Return the (X, Y) coordinate for the center point of the cell that contains the specified text.  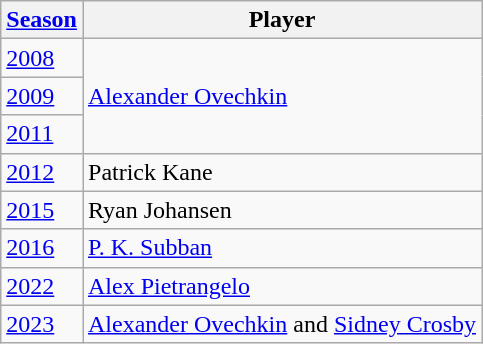
2016 (42, 248)
P. K. Subban (282, 248)
2011 (42, 134)
Patrick Kane (282, 172)
2015 (42, 210)
Alexander Ovechkin and Sidney Crosby (282, 324)
Season (42, 20)
2008 (42, 58)
Ryan Johansen (282, 210)
2022 (42, 286)
Alex Pietrangelo (282, 286)
Alexander Ovechkin (282, 96)
2023 (42, 324)
2012 (42, 172)
Player (282, 20)
2009 (42, 96)
